Pinpoint the cell where the given text exists, returning its [X, Y] midpoint coordinate. 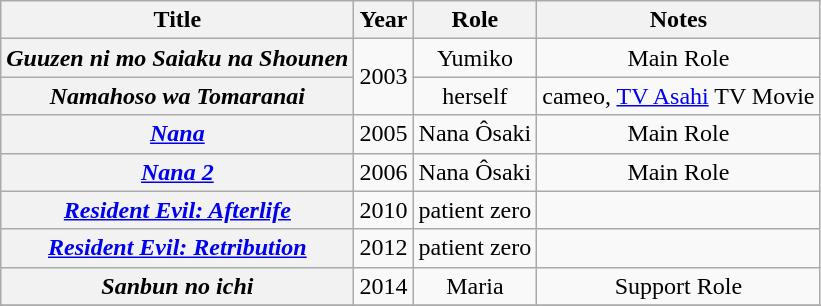
Support Role [678, 286]
2014 [384, 286]
2006 [384, 172]
Yumiko [475, 58]
Sanbun no ichi [178, 286]
2003 [384, 77]
2012 [384, 248]
Maria [475, 286]
Year [384, 20]
cameo, TV Asahi TV Movie [678, 96]
Nana [178, 134]
Resident Evil: Retribution [178, 248]
2010 [384, 210]
Guuzen ni mo Saiaku na Shounen [178, 58]
Title [178, 20]
Resident Evil: Afterlife [178, 210]
Notes [678, 20]
Role [475, 20]
herself [475, 96]
Namahoso wa Tomaranai [178, 96]
2005 [384, 134]
Nana 2 [178, 172]
